Output the [x, y] coordinate of the center of the cell containing the given text.  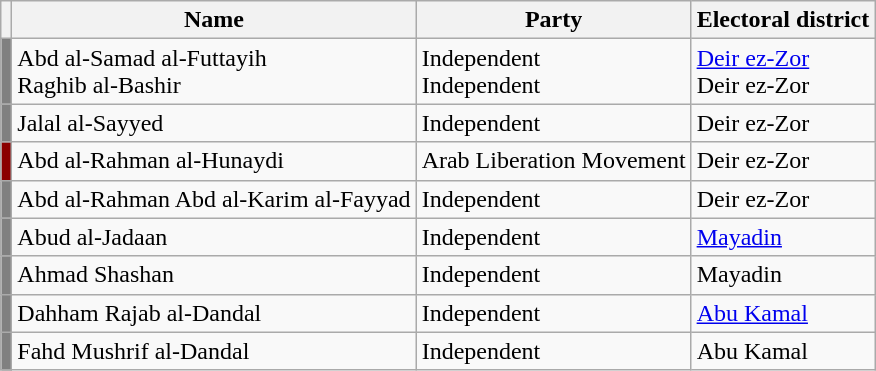
Abd al-Rahman Abd al-Karim al-Fayyad [214, 199]
Name [214, 20]
Abud al-Jadaan [214, 237]
Abd al-Samad al-FuttayihRaghib al-Bashir [214, 72]
IndependentIndependent [554, 72]
Electoral district [783, 20]
Deir ez-ZorDeir ez-Zor [783, 72]
Ahmad Shashan [214, 275]
Abd al-Rahman al-Hunaydi [214, 161]
Dahham Rajab al-Dandal [214, 313]
Arab Liberation Movement [554, 161]
Fahd Mushrif al-Dandal [214, 351]
Party [554, 20]
Jalal al-Sayyed [214, 123]
